Locate the cell with the specified text and output its [x, y] center coordinate. 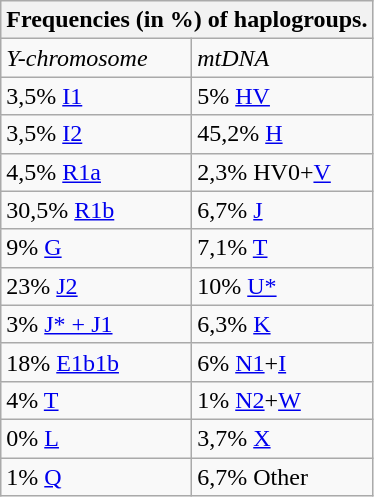
Frequencies (in %) of haplogroups. [187, 20]
6% N1+I [282, 362]
45,2% H [282, 134]
1% Q [96, 477]
30,5% R1b [96, 210]
2,3% HV0+V [282, 172]
3,5% I2 [96, 134]
4,5% R1a [96, 172]
3,7% X [282, 438]
6,7% Other [282, 477]
3,5% I1 [96, 96]
9% G [96, 248]
4% T [96, 400]
6,3% K [282, 324]
3% J* + J1 [96, 324]
23% J2 [96, 286]
10% U* [282, 286]
mtDNA [282, 58]
18% E1b1b [96, 362]
0% L [96, 438]
7,1% T [282, 248]
Y-chromosome [96, 58]
6,7% J [282, 210]
5% HV [282, 96]
1% N2+W [282, 400]
